Return the (x, y) coordinate for the center point of the cell that contains the specified text.  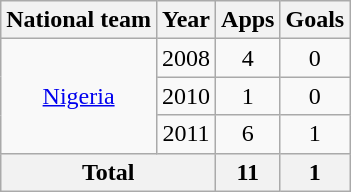
2011 (186, 134)
2008 (186, 58)
6 (248, 134)
Apps (248, 20)
2010 (186, 96)
11 (248, 172)
4 (248, 58)
National team (79, 20)
Goals (315, 20)
Nigeria (79, 96)
Total (108, 172)
Year (186, 20)
